From the cell containing the given text, extract its center point as (x, y) coordinate. 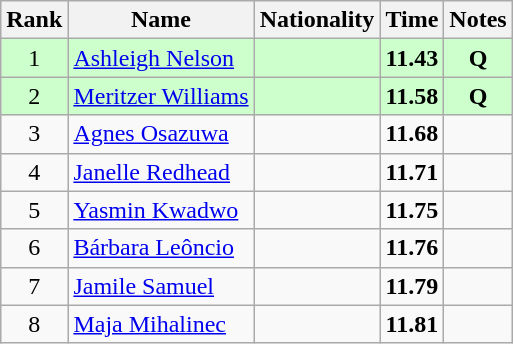
11.79 (412, 286)
4 (34, 172)
Yasmin Kwadwo (161, 210)
11.76 (412, 248)
Nationality (317, 20)
5 (34, 210)
2 (34, 96)
11.58 (412, 96)
7 (34, 286)
6 (34, 248)
3 (34, 134)
11.43 (412, 58)
Time (412, 20)
Ashleigh Nelson (161, 58)
8 (34, 324)
Bárbara Leôncio (161, 248)
11.75 (412, 210)
11.71 (412, 172)
11.81 (412, 324)
Name (161, 20)
11.68 (412, 134)
Jamile Samuel (161, 286)
Janelle Redhead (161, 172)
Rank (34, 20)
Maja Mihalinec (161, 324)
Notes (478, 20)
Agnes Osazuwa (161, 134)
Meritzer Williams (161, 96)
1 (34, 58)
